Provide the [X, Y] coordinate of the cell's center where the given text is located.  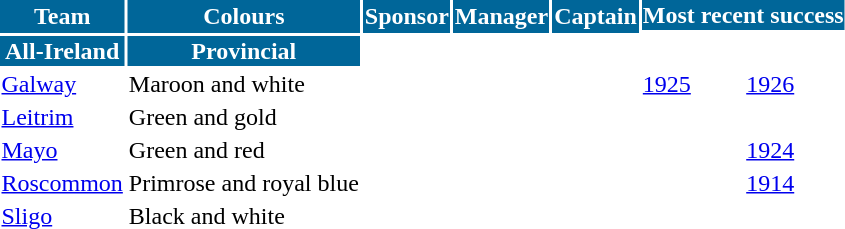
1925 [691, 84]
Most recent success [743, 15]
All-Ireland [62, 51]
Leitrim [62, 117]
Sponsor [406, 16]
1914 [795, 183]
Provincial [244, 51]
Green and red [244, 150]
Roscommon [62, 183]
Manager [501, 16]
1926 [795, 84]
Mayo [62, 150]
1924 [795, 150]
Team [62, 16]
Colours [244, 16]
Captain [596, 16]
Primrose and royal blue [244, 183]
Maroon and white [244, 84]
Green and gold [244, 117]
Galway [62, 84]
